Provide the (X, Y) coordinate of the cell's center where the given text is located.  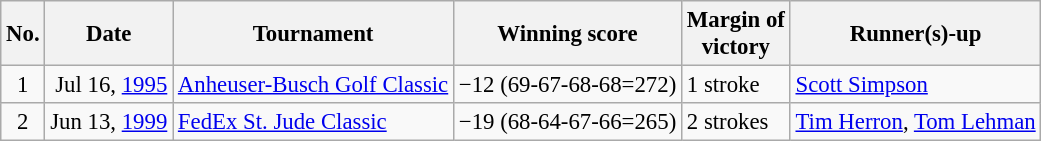
2 strokes (736, 122)
No. (23, 34)
2 (23, 122)
Runner(s)-up (916, 34)
1 stroke (736, 85)
Margin ofvictory (736, 34)
Jun 13, 1999 (109, 122)
1 (23, 85)
Jul 16, 1995 (109, 85)
FedEx St. Jude Classic (314, 122)
Tournament (314, 34)
Date (109, 34)
−12 (69-67-68-68=272) (568, 85)
Tim Herron, Tom Lehman (916, 122)
Scott Simpson (916, 85)
Winning score (568, 34)
Anheuser-Busch Golf Classic (314, 85)
−19 (68-64-67-66=265) (568, 122)
